From the cell containing the given text, extract its center point as [x, y] coordinate. 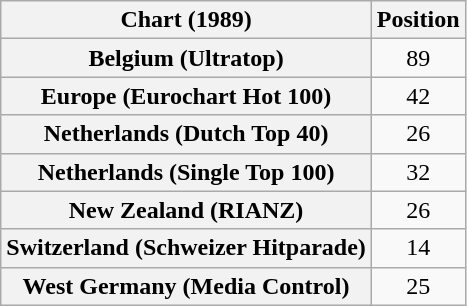
32 [418, 172]
Chart (1989) [186, 20]
Position [418, 20]
New Zealand (RIANZ) [186, 210]
25 [418, 286]
Belgium (Ultratop) [186, 58]
West Germany (Media Control) [186, 286]
Netherlands (Dutch Top 40) [186, 134]
89 [418, 58]
42 [418, 96]
Switzerland (Schweizer Hitparade) [186, 248]
14 [418, 248]
Europe (Eurochart Hot 100) [186, 96]
Netherlands (Single Top 100) [186, 172]
